Output the (X, Y) coordinate of the center of the cell containing the given text.  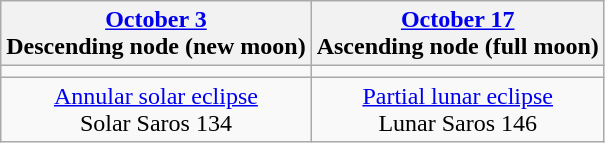
October 17Ascending node (full moon) (458, 34)
October 3Descending node (new moon) (156, 34)
Partial lunar eclipseLunar Saros 146 (458, 110)
Annular solar eclipseSolar Saros 134 (156, 110)
